For the text-containing cell, return its midpoint in (X, Y) coordinate format. 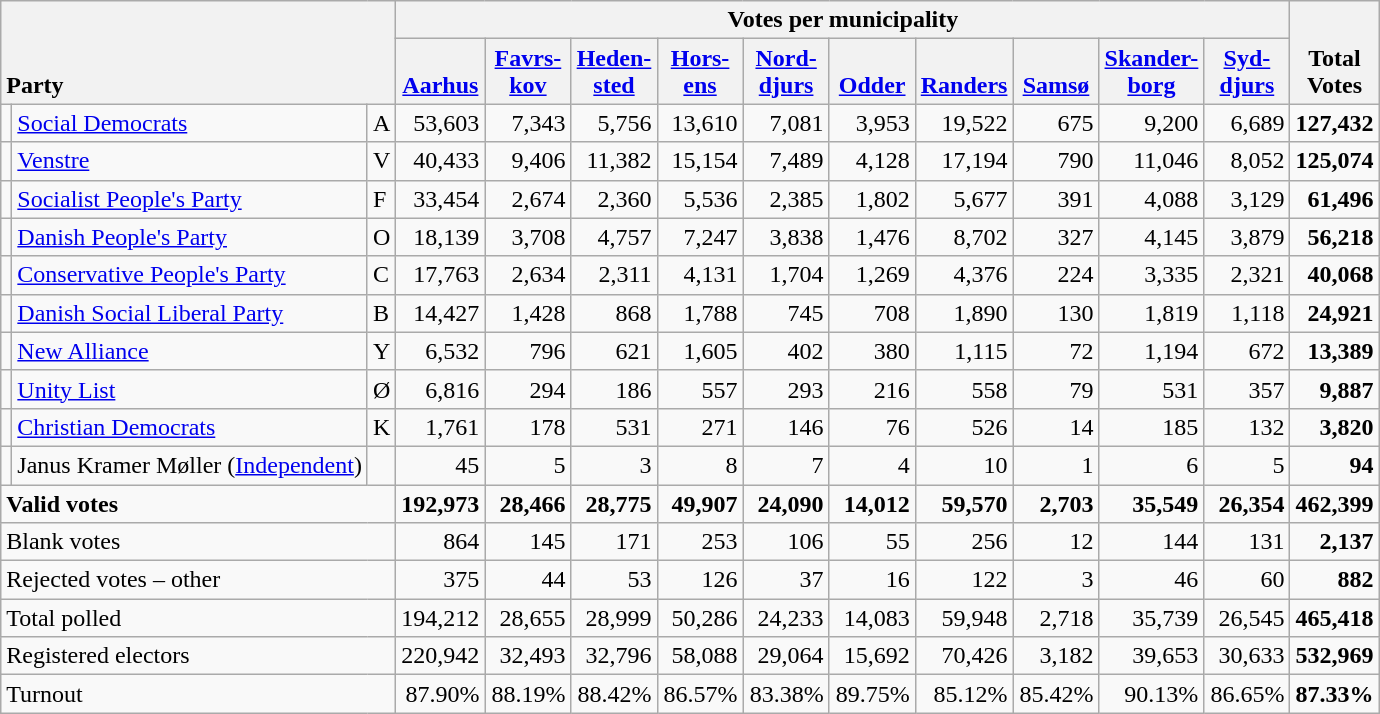
Samsø (1056, 72)
122 (964, 580)
4 (872, 465)
Favrs- kov (528, 72)
72 (1056, 351)
526 (964, 427)
2,321 (1247, 275)
Y (381, 351)
11,046 (1152, 161)
672 (1247, 351)
79 (1056, 389)
14,012 (872, 503)
26,545 (1247, 618)
89.75% (872, 694)
14,427 (440, 313)
402 (786, 351)
1,269 (872, 275)
Ø (381, 389)
13,610 (700, 123)
1,802 (872, 199)
56,218 (1334, 237)
178 (528, 427)
186 (614, 389)
4,088 (1152, 199)
1,704 (786, 275)
33,454 (440, 199)
146 (786, 427)
14,083 (872, 618)
Venstre (190, 161)
26,354 (1247, 503)
70,426 (964, 656)
1,476 (872, 237)
2,360 (614, 199)
2,703 (1056, 503)
V (381, 161)
130 (1056, 313)
1,788 (700, 313)
60 (1247, 580)
32,796 (614, 656)
F (381, 199)
790 (1056, 161)
127,432 (1334, 123)
532,969 (1334, 656)
185 (1152, 427)
Skander- borg (1152, 72)
Social Democrats (190, 123)
86.57% (700, 694)
17,194 (964, 161)
380 (872, 351)
3,182 (1056, 656)
Total Votes (1334, 52)
132 (1247, 427)
39,653 (1152, 656)
Conservative People's Party (190, 275)
12 (1056, 542)
293 (786, 389)
557 (700, 389)
7,343 (528, 123)
28,466 (528, 503)
8,702 (964, 237)
46 (1152, 580)
1,115 (964, 351)
Turnout (198, 694)
253 (700, 542)
Aarhus (440, 72)
Valid votes (198, 503)
465,418 (1334, 618)
11,382 (614, 161)
28,655 (528, 618)
Socialist People's Party (190, 199)
9,200 (1152, 123)
28,999 (614, 618)
10 (964, 465)
Nord- djurs (786, 72)
94 (1334, 465)
Total polled (198, 618)
708 (872, 313)
3,820 (1334, 427)
Party (198, 52)
Odder (872, 72)
3,129 (1247, 199)
3,335 (1152, 275)
1,890 (964, 313)
6,532 (440, 351)
B (381, 313)
Syd- djurs (1247, 72)
24,233 (786, 618)
C (381, 275)
3,879 (1247, 237)
3,838 (786, 237)
4,131 (700, 275)
24,090 (786, 503)
19,522 (964, 123)
5,677 (964, 199)
86.65% (1247, 694)
294 (528, 389)
6,816 (440, 389)
15,154 (700, 161)
256 (964, 542)
61,496 (1334, 199)
Janus Kramer Møller (Independent) (190, 465)
Randers (964, 72)
Heden- sted (614, 72)
3,708 (528, 237)
216 (872, 389)
357 (1247, 389)
13,389 (1334, 351)
5,536 (700, 199)
2,137 (1334, 542)
882 (1334, 580)
Hors- ens (700, 72)
1,194 (1152, 351)
35,549 (1152, 503)
24,921 (1334, 313)
Danish People's Party (190, 237)
3,953 (872, 123)
6 (1152, 465)
88.42% (614, 694)
55 (872, 542)
2,718 (1056, 618)
16 (872, 580)
220,942 (440, 656)
462,399 (1334, 503)
30,633 (1247, 656)
83.38% (786, 694)
85.42% (1056, 694)
59,948 (964, 618)
8 (700, 465)
131 (1247, 542)
59,570 (964, 503)
90.13% (1152, 694)
4,376 (964, 275)
9,887 (1334, 389)
Registered electors (198, 656)
621 (614, 351)
675 (1056, 123)
15,692 (872, 656)
224 (1056, 275)
Danish Social Liberal Party (190, 313)
6,689 (1247, 123)
192,973 (440, 503)
K (381, 427)
17,763 (440, 275)
271 (700, 427)
O (381, 237)
58,088 (700, 656)
32,493 (528, 656)
87.33% (1334, 694)
868 (614, 313)
7,489 (786, 161)
A (381, 123)
87.90% (440, 694)
9,406 (528, 161)
Christian Democrats (190, 427)
85.12% (964, 694)
745 (786, 313)
53 (614, 580)
14 (1056, 427)
28,775 (614, 503)
327 (1056, 237)
1,605 (700, 351)
4,757 (614, 237)
2,634 (528, 275)
864 (440, 542)
76 (872, 427)
144 (1152, 542)
35,739 (1152, 618)
Rejected votes – other (198, 580)
375 (440, 580)
171 (614, 542)
29,064 (786, 656)
Votes per municipality (843, 20)
New Alliance (190, 351)
125,074 (1334, 161)
50,286 (700, 618)
1 (1056, 465)
1,761 (440, 427)
5,756 (614, 123)
49,907 (700, 503)
37 (786, 580)
145 (528, 542)
4,145 (1152, 237)
4,128 (872, 161)
194,212 (440, 618)
53,603 (440, 123)
1,428 (528, 313)
8,052 (1247, 161)
2,385 (786, 199)
391 (1056, 199)
796 (528, 351)
126 (700, 580)
40,433 (440, 161)
18,139 (440, 237)
2,311 (614, 275)
45 (440, 465)
1,819 (1152, 313)
1,118 (1247, 313)
7,247 (700, 237)
558 (964, 389)
40,068 (1334, 275)
Blank votes (198, 542)
7 (786, 465)
88.19% (528, 694)
2,674 (528, 199)
Unity List (190, 389)
44 (528, 580)
106 (786, 542)
7,081 (786, 123)
